From the cell containing the given text, extract its center point as (X, Y) coordinate. 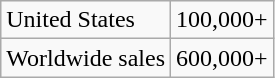
100,000+ (222, 20)
600,000+ (222, 58)
United States (86, 20)
Worldwide sales (86, 58)
